Return the [x, y] coordinate for the center point of the cell that contains the specified text.  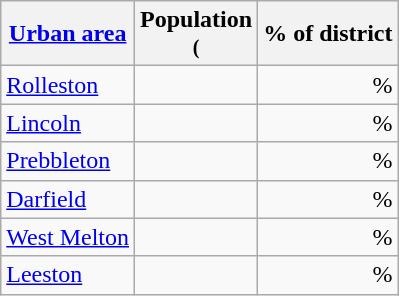
Rolleston [68, 85]
Prebbleton [68, 161]
Darfield [68, 199]
West Melton [68, 237]
Population( [196, 34]
Lincoln [68, 123]
% of district [328, 34]
Leeston [68, 275]
Urban area [68, 34]
